Locate the cell with the specified text and output its [X, Y] center coordinate. 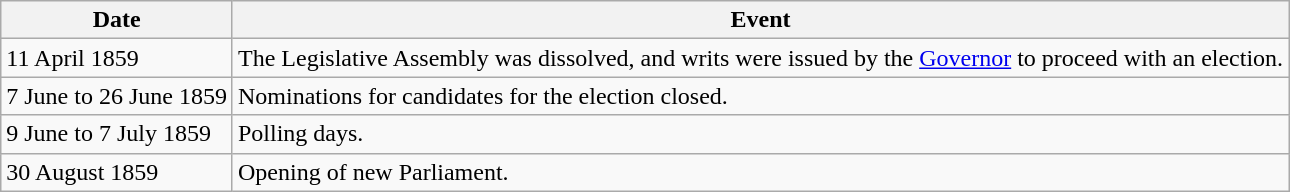
11 April 1859 [117, 58]
Event [760, 20]
Nominations for candidates for the election closed. [760, 96]
Polling days. [760, 134]
30 August 1859 [117, 172]
9 June to 7 July 1859 [117, 134]
Date [117, 20]
The Legislative Assembly was dissolved, and writs were issued by the Governor to proceed with an election. [760, 58]
Opening of new Parliament. [760, 172]
7 June to 26 June 1859 [117, 96]
